Provide the [X, Y] coordinate of the cell's center where the given text is located.  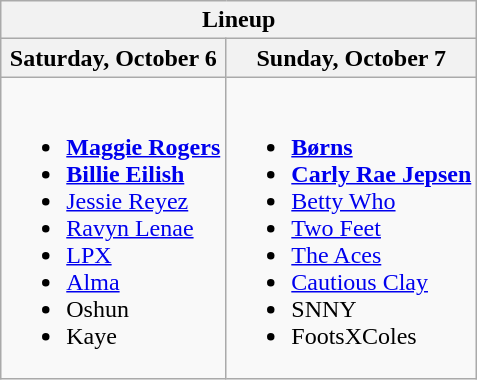
BørnsCarly Rae JepsenBetty WhoTwo FeetThe AcesCautious ClaySNNYFootsXColes [352, 228]
Maggie RogersBillie EilishJessie ReyezRavyn LenaeLPXAlmaOshunKaye [114, 228]
Sunday, October 7 [352, 58]
Lineup [239, 20]
Saturday, October 6 [114, 58]
